Provide the [x, y] coordinate of the cell's center where the given text is located.  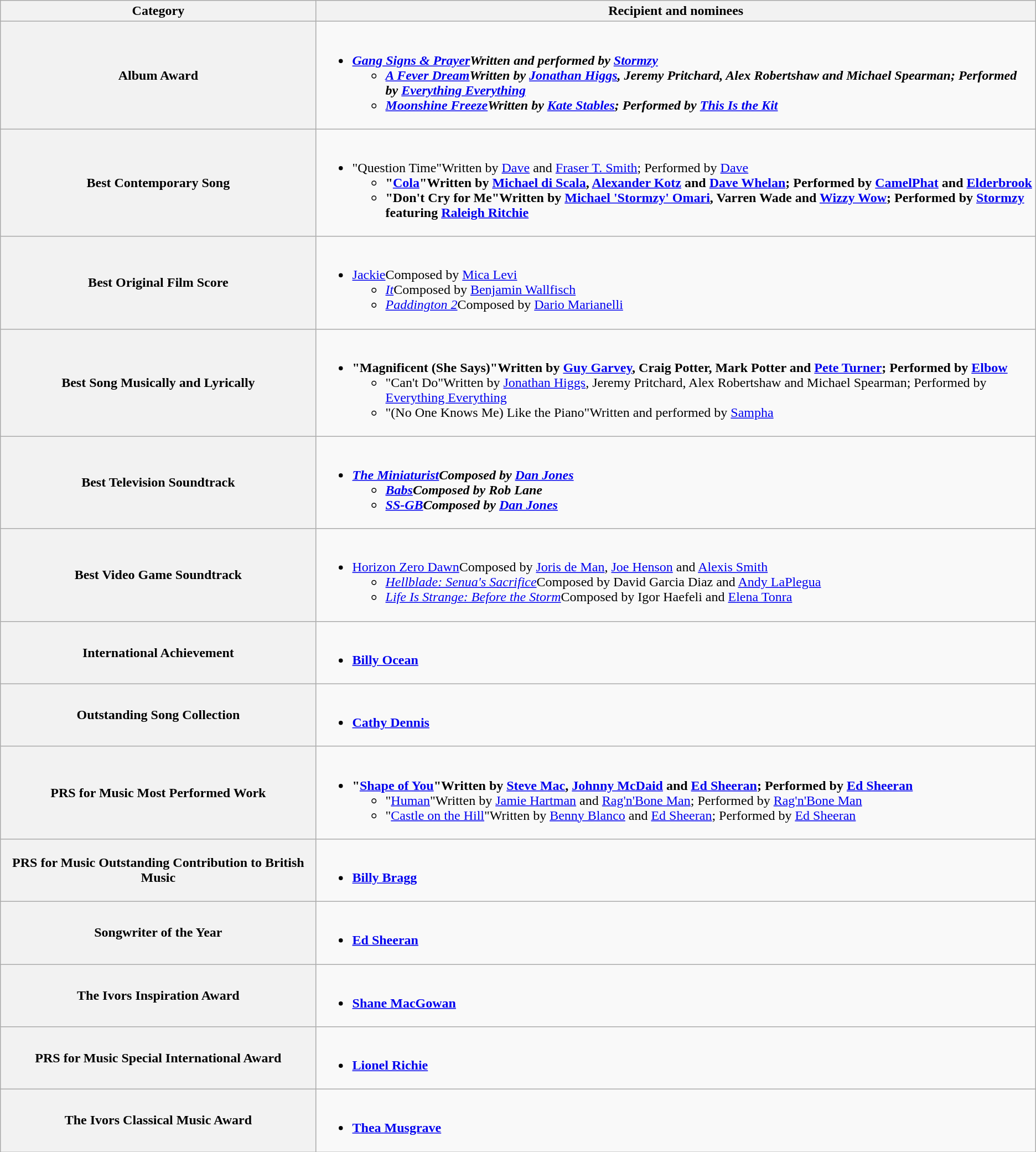
Lionel Richie [676, 1058]
Best Television Soundtrack [158, 483]
The Ivors Classical Music Award [158, 1120]
Shane MacGowan [676, 995]
The Ivors Inspiration Award [158, 995]
Best Contemporary Song [158, 183]
Outstanding Song Collection [158, 715]
Best Original Film Score [158, 282]
PRS for Music Most Performed Work [158, 793]
Songwriter of the Year [158, 932]
International Achievement [158, 652]
Best Song Musically and Lyrically [158, 383]
Recipient and nominees [676, 11]
Billy Bragg [676, 870]
Category [158, 11]
Thea Musgrave [676, 1120]
Album Award [158, 75]
Cathy Dennis [676, 715]
The MiniaturistComposed by Dan JonesBabsComposed by Rob LaneSS-GBComposed by Dan Jones [676, 483]
Ed Sheeran [676, 932]
PRS for Music Outstanding Contribution to British Music [158, 870]
Best Video Game Soundtrack [158, 575]
Billy Ocean [676, 652]
JackieComposed by Mica LeviItComposed by Benjamin WallfischPaddington 2Composed by Dario Marianelli [676, 282]
PRS for Music Special International Award [158, 1058]
